Return [x, y] of the center of cell containing provided text 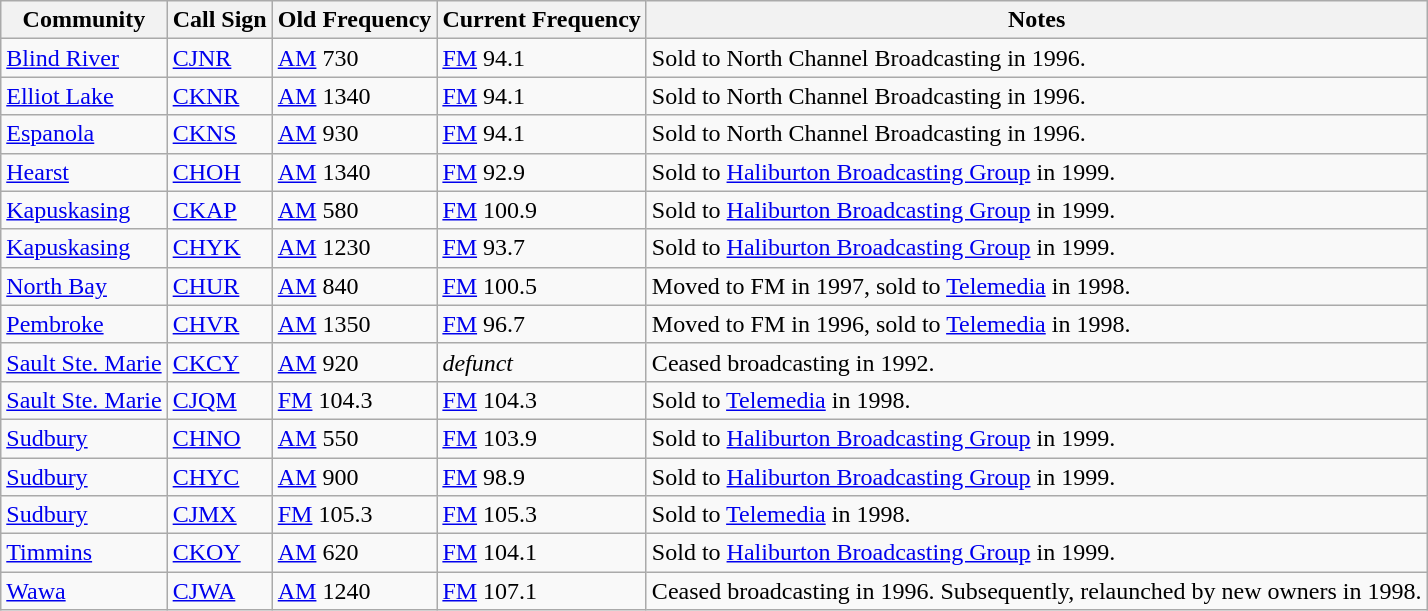
CJWA [220, 591]
AM 550 [354, 438]
CHOH [220, 172]
AM 730 [354, 58]
CJMX [220, 515]
Espanola [84, 134]
Ceased broadcasting in 1996. Subsequently, relaunched by new owners in 1998. [1036, 591]
FM 100.5 [542, 286]
CHYK [220, 248]
CHUR [220, 286]
CHNO [220, 438]
AM 840 [354, 286]
FM 103.9 [542, 438]
AM 580 [354, 210]
CJQM [220, 400]
Timmins [84, 553]
FM 93.7 [542, 248]
FM 107.1 [542, 591]
FM 100.9 [542, 210]
defunct [542, 362]
CHYC [220, 477]
Pembroke [84, 324]
AM 1240 [354, 591]
Wawa [84, 591]
Old Frequency [354, 20]
FM 92.9 [542, 172]
Moved to FM in 1997, sold to Telemedia in 1998. [1036, 286]
Ceased broadcasting in 1992. [1036, 362]
FM 96.7 [542, 324]
FM 104.1 [542, 553]
AM 1350 [354, 324]
AM 920 [354, 362]
CKOY [220, 553]
Call Sign [220, 20]
CKAP [220, 210]
CHVR [220, 324]
Moved to FM in 1996, sold to Telemedia in 1998. [1036, 324]
Current Frequency [542, 20]
CKNS [220, 134]
AM 620 [354, 553]
FM 98.9 [542, 477]
Hearst [84, 172]
CKCY [220, 362]
AM 900 [354, 477]
CKNR [220, 96]
AM 930 [354, 134]
CJNR [220, 58]
Notes [1036, 20]
Blind River [84, 58]
North Bay [84, 286]
Community [84, 20]
AM 1230 [354, 248]
Elliot Lake [84, 96]
